Detect which cell encompasses the target text, then output its [X, Y] center coordinate. 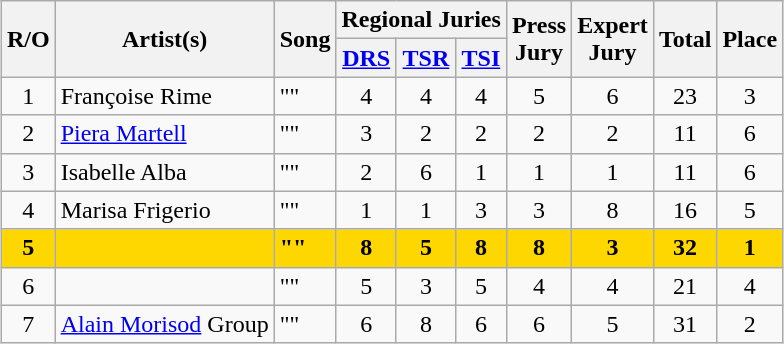
Piera Martell [164, 134]
Total [685, 39]
16 [685, 210]
DRS [366, 58]
ExpertJury [613, 39]
PressJury [538, 39]
Song [305, 39]
Françoise Rime [164, 96]
Regional Juries [421, 20]
TSI [480, 58]
Marisa Frigerio [164, 210]
23 [685, 96]
Isabelle Alba [164, 172]
21 [685, 286]
Place [750, 39]
7 [28, 324]
R/O [28, 39]
32 [685, 248]
31 [685, 324]
Artist(s) [164, 39]
TSR [426, 58]
Alain Morisod Group [164, 324]
